Locate the cell with the specified text and output its [x, y] center coordinate. 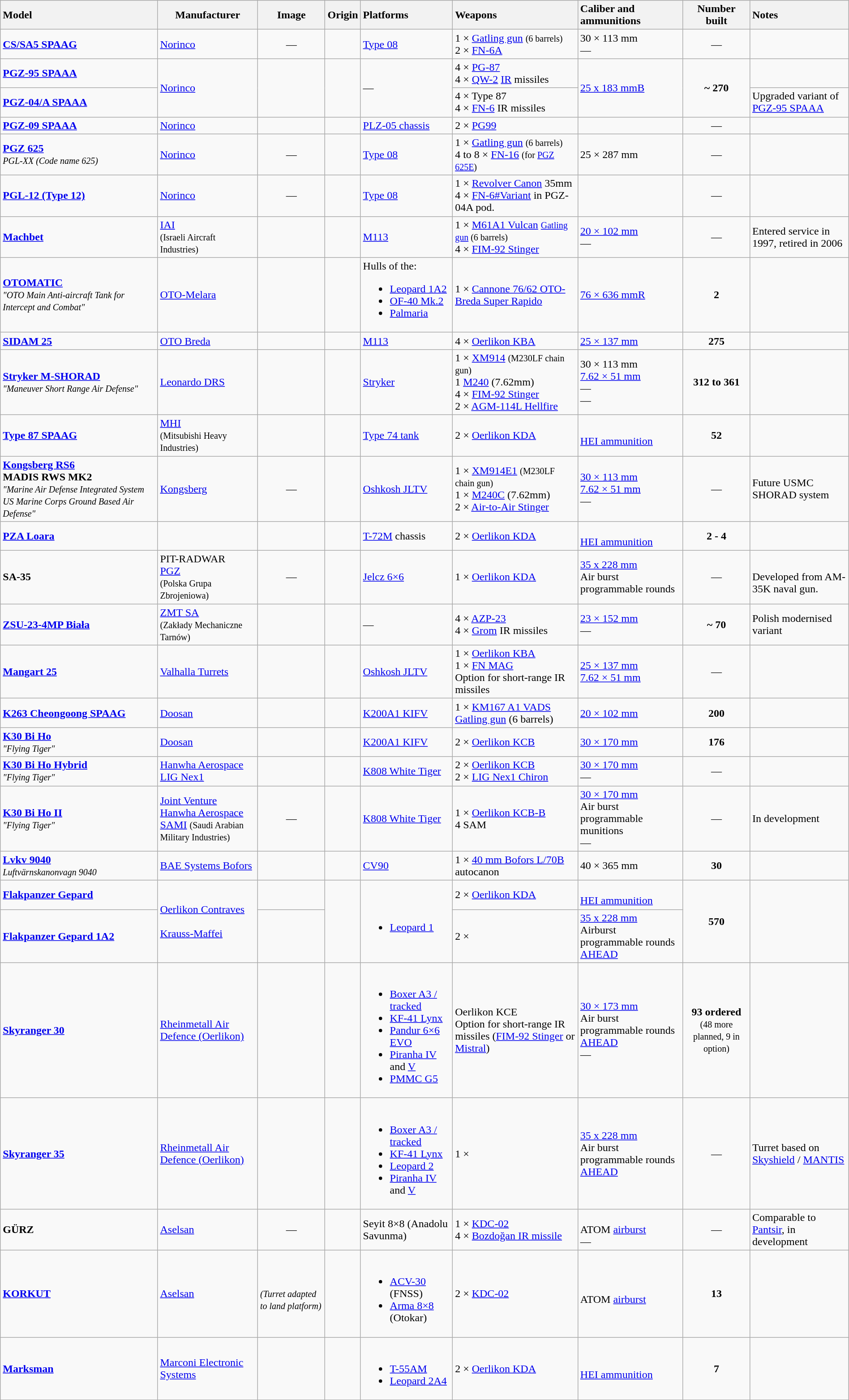
ZSU-23-4MP Biała [79, 625]
IAI(Israeli Aircraft Industries) [208, 237]
35 x 228 mmAir burst programmable rounds [630, 578]
Entered service in 1997, retired in 2006 [799, 237]
4 × Type 874 × FN-6 IR missiles [515, 102]
35 x 228 mmAir burst programmable rounds AHEAD [630, 1153]
1 × KDC-024 × Bozdoğan IR missile [515, 1229]
40 × 365 mm [630, 866]
Image [291, 15]
Weapons [515, 15]
2 × PG99 [515, 125]
Type 74 tank [407, 435]
4 × PG-874 × QW-2 IR missiles [515, 73]
~ 270 [716, 88]
ATOM airburst [630, 1293]
CS/SA5 SPAAG [79, 44]
Skyranger 35 [79, 1153]
23 × 152 mm— [630, 625]
ZMT SA(Zakłady Mechaniczne Tarnów) [208, 625]
20 × 102 mm— [630, 237]
Joint VentureHanwha AerospaceSAMI (Saudi Arabian Military Industries) [208, 818]
25 x 183 mmB [630, 88]
25 × 137 mm7.62 × 51 mm [630, 672]
OTO Breda [208, 341]
2 - 4 [716, 536]
Hulls of the:Leopard 1A2OF-40 Mk.2Palmaria [407, 295]
1 × Oerlikon KBA1 × FN MAGOption for short-range IR missiles [515, 672]
20 × 102 mm [630, 713]
30 × 170 mm [630, 742]
Flakpanzer Gepard 1A2 [79, 936]
Oerlikon ContravesKrauss-Maffei [208, 921]
Number built [716, 15]
13 [716, 1293]
2 [716, 295]
T-72M chassis [407, 536]
570 [716, 921]
CV90 [407, 866]
4 × AZP-234 × Grom IR missiles [515, 625]
Model [79, 15]
BAE Systems Bofors [208, 866]
25 × 287 mm [630, 154]
176 [716, 742]
1 × M61A1 Vulcan Gatling gun (6 barrels)4 × FIM-92 Stinger [515, 237]
Origin [343, 15]
T-55AMLeopard 2A4 [407, 1368]
K30 Bi Ho II"Flying Tiger" [79, 818]
52 [716, 435]
1 × Cannone 76/62 OTO-Breda Super Rapido [515, 295]
Stryker M-SHORAD"Maneuver Short Range Air Defense" [79, 382]
30 × 170 mmAir burst programmable munitions— [630, 818]
Developed from AM-35K naval gun. [799, 578]
PZA Loara [79, 536]
Upgraded variant of PGZ-95 SPAAA [799, 102]
4 × Oerlikon KBA [515, 341]
Leonardo DRS [208, 382]
1 × [515, 1153]
2 × KDC-02 [515, 1293]
93 ordered(48 more planned, 9 in option) [716, 1030]
Valhalla Turrets [208, 672]
GÜRZ [79, 1229]
OTOMATIC"OTO Main Anti-aircraft Tank for Intercept and Combat" [79, 295]
2 × Oerlikon KCB [515, 742]
PGZ-04/A SPAAA [79, 102]
Jelcz 6×6 [407, 578]
Oerlikon KCEOption for short-range IR missiles (FIM-92 Stinger or Mistral) [515, 1030]
K30 Bi Ho Hybrid"Flying Tiger" [79, 771]
PLZ-05 chassis [407, 125]
Boxer A3 / trackedKF-41 LynxPandur 6×6 EVOPiranha IV and VPMMC G5 [407, 1030]
1 × Revolver Canon 35mm4 × FN-6#Variant in PGZ-04A pod. [515, 196]
Manufacturer [208, 15]
Kongsberg RS6MADIS RWS MK2"Marine Air Defense Integrated System US Marine Corps Ground Based Air Defense" [79, 488]
~ 70 [716, 625]
1 × Oerlikon KCB-B4 SAM [515, 818]
Mangart 25 [79, 672]
OTO-Melara [208, 295]
Polish modernised variant [799, 625]
30 × 173 mmAir burst programmable rounds AHEAD— [630, 1030]
Type 87 SPAAG [79, 435]
35 x 228 mmAirburst programmable rounds AHEAD [630, 936]
2 × Oerlikon KCB2 × LIG Nex1 Chiron [515, 771]
Hanwha AerospaceLIG Nex1 [208, 771]
Caliber and ammunitions [630, 15]
Leopard 1 [407, 921]
30 × 113 mm— [630, 44]
Future USMC SHORAD system [799, 488]
7 [716, 1368]
30 × 113 mm7.62 × 51 mm—— [630, 382]
Skyranger 30 [79, 1030]
1 × 40 mm Bofors L/70B autocanon [515, 866]
PGZ-09 SPAAA [79, 125]
1 × XM914 (M230LF chain gun)1 M240 (7.62mm)4 × FIM-92 Stinger2 × AGM-114L Hellfire [515, 382]
1 × Gatling gun (6 barrels)4 to 8 × FN-16 (for PGZ 625E) [515, 154]
PIT-RADWARPGZ(Polska Grupa Zbrojeniowa) [208, 578]
K263 Cheongoong SPAAG [79, 713]
275 [716, 341]
1 × Gatling gun (6 barrels)2 × FN-6A [515, 44]
SIDAM 25 [79, 341]
MHI(Mitsubishi Heavy Industries) [208, 435]
(Turret adapted to land platform) [291, 1293]
1 × Oerlikon KDA [515, 578]
2 × [515, 936]
Seyit 8×8 (Anadolu Savunma) [407, 1229]
PGL-12 (Type 12) [79, 196]
Machbet [79, 237]
Kongsberg [208, 488]
30 × 170 mm— [630, 771]
30 × 113 mm7.62 × 51 mm— [630, 488]
Flakpanzer Gepard [79, 895]
PGZ 625PGL-XX (Code name 625) [79, 154]
Turret based on Skyshield / MANTIS [799, 1153]
K30 Bi Ho"Flying Tiger" [79, 742]
312 to 361 [716, 382]
Stryker [407, 382]
76 × 636 mmR [630, 295]
30 [716, 866]
In development [799, 818]
Platforms [407, 15]
SA-35 [79, 578]
Marconi Electronic Systems [208, 1368]
200 [716, 713]
ATOM airburst— [630, 1229]
PGZ-95 SPAAA [79, 73]
KORKUT [79, 1293]
25 × 137 mm [630, 341]
ACV-30 (FNSS)Arma 8×8 (Otokar) [407, 1293]
Notes [799, 15]
1 × XM914E1 (M230LF chain gun)1 × M240C (7.62mm)2 × Air-to-Air Stinger [515, 488]
1 × KM167 A1 VADSGatling gun (6 barrels) [515, 713]
Boxer A3 / trackedKF-41 LynxLeopard 2Piranha IV and V [407, 1153]
Lvkv 9040Luftvärnskanonvagn 9040 [79, 866]
Comparable to Pantsir, in development [799, 1229]
Marksman [79, 1368]
